Detect which cell encompasses the target text, then output its (x, y) center coordinate. 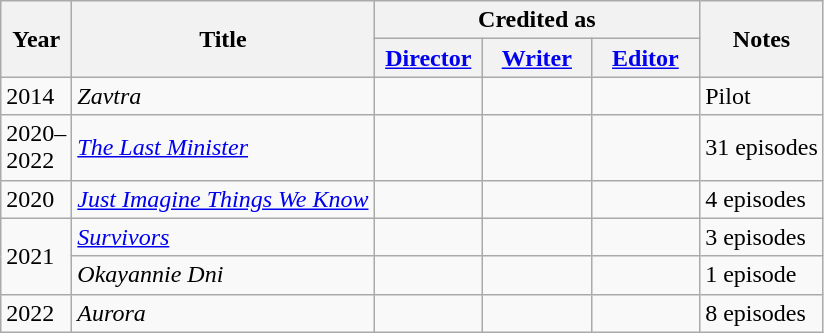
2020–2022 (36, 148)
1 episode (762, 275)
31 episodes (762, 148)
Survivors (223, 237)
Director (428, 58)
Title (223, 39)
2020 (36, 199)
Credited as (537, 20)
Year (36, 39)
4 episodes (762, 199)
Editor (646, 58)
Okayannie Dni (223, 275)
8 episodes (762, 313)
2014 (36, 96)
Writer (538, 58)
Pilot (762, 96)
Aurora (223, 313)
3 episodes (762, 237)
2021 (36, 256)
Just Imagine Things We Know (223, 199)
2022 (36, 313)
The Last Minister (223, 148)
Zavtra (223, 96)
Notes (762, 39)
